Detect which cell encompasses the target text, then output its (X, Y) center coordinate. 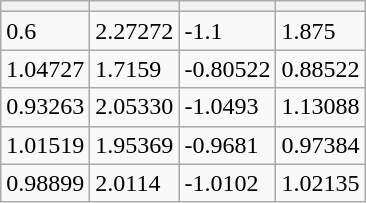
1.02135 (320, 183)
-1.1 (228, 31)
-0.9681 (228, 145)
0.98899 (46, 183)
0.88522 (320, 69)
-1.0493 (228, 107)
1.95369 (134, 145)
1.13088 (320, 107)
-0.80522 (228, 69)
0.97384 (320, 145)
1.875 (320, 31)
2.0114 (134, 183)
2.05330 (134, 107)
1.04727 (46, 69)
0.6 (46, 31)
1.01519 (46, 145)
2.27272 (134, 31)
-1.0102 (228, 183)
0.93263 (46, 107)
1.7159 (134, 69)
